Locate the cell with the specified text and output its [X, Y] center coordinate. 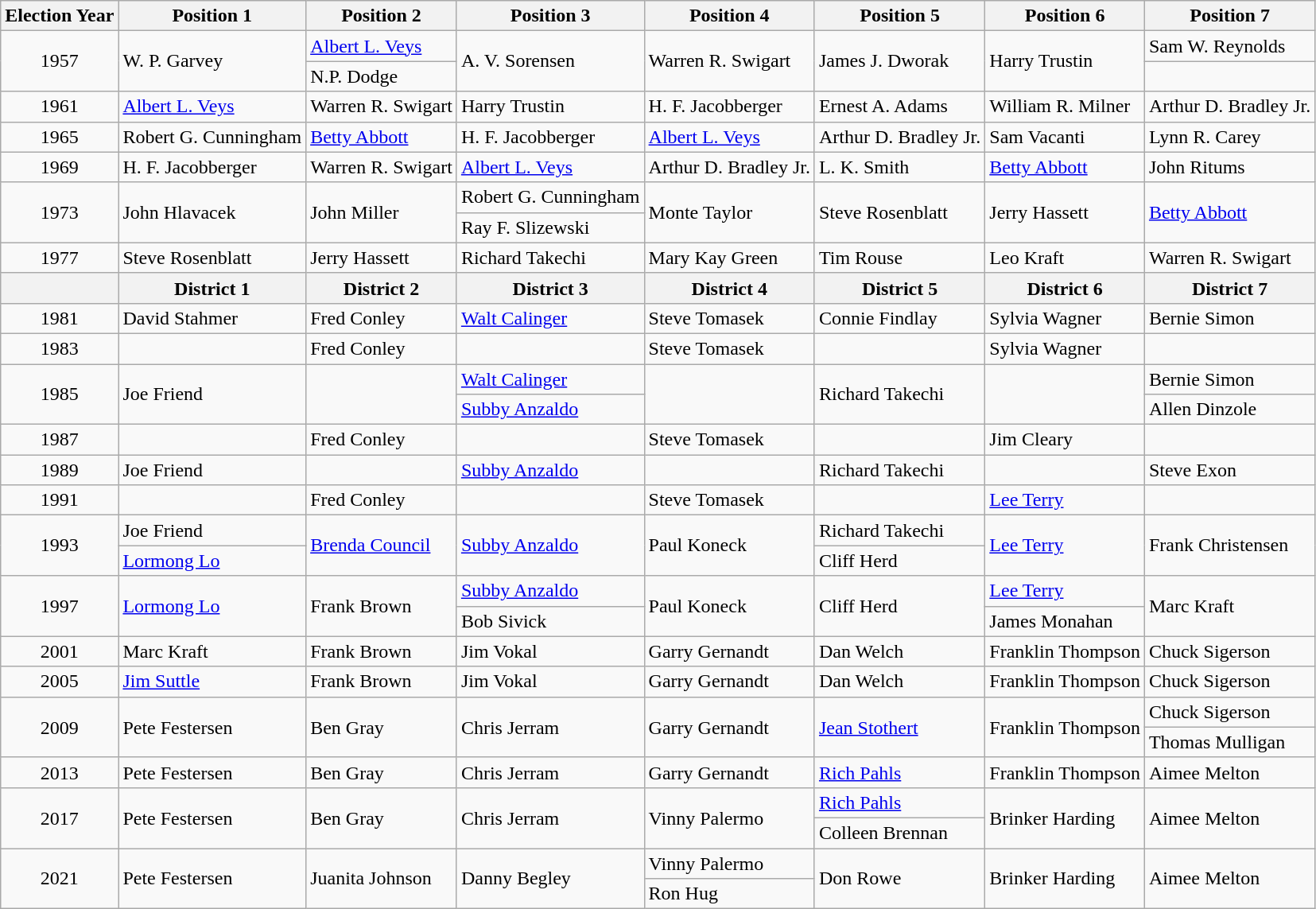
Position 2 [382, 16]
A. V. Sorensen [550, 61]
David Stahmer [212, 318]
Jim Suttle [212, 682]
Position 5 [899, 16]
1969 [60, 167]
Steve Exon [1229, 470]
Position 4 [729, 16]
Jim Cleary [1066, 440]
L. K. Smith [899, 167]
Sam Vacanti [1066, 137]
Colleen Brennan [899, 833]
2021 [60, 878]
1961 [60, 107]
Leo Kraft [1066, 258]
Mary Kay Green [729, 258]
1977 [60, 258]
Connie Findlay [899, 318]
Sam W. Reynolds [1229, 46]
Ray F. Slizewski [550, 227]
Position 1 [212, 16]
1997 [60, 606]
Ernest A. Adams [899, 107]
1993 [60, 546]
District 3 [550, 288]
Lynn R. Carey [1229, 137]
Ron Hug [729, 894]
1991 [60, 500]
1973 [60, 212]
District 2 [382, 288]
Frank Christensen [1229, 546]
Monte Taylor [729, 212]
James Monahan [1066, 621]
William R. Milner [1066, 107]
1985 [60, 394]
James J. Dworak [899, 61]
District 7 [1229, 288]
Position 3 [550, 16]
John Hlavacek [212, 212]
1989 [60, 470]
1983 [60, 348]
Election Year [60, 16]
District 1 [212, 288]
1987 [60, 440]
Jean Stothert [899, 727]
District 5 [899, 288]
District 4 [729, 288]
2017 [60, 818]
Bob Sivick [550, 621]
N.P. Dodge [382, 76]
District 6 [1066, 288]
2013 [60, 772]
Brenda Council [382, 546]
Don Rowe [899, 878]
Allen Dinzole [1229, 410]
1965 [60, 137]
2001 [60, 651]
John Miller [382, 212]
Juanita Johnson [382, 878]
1957 [60, 61]
Tim Rouse [899, 258]
Position 6 [1066, 16]
W. P. Garvey [212, 61]
John Ritums [1229, 167]
1981 [60, 318]
Danny Begley [550, 878]
2005 [60, 682]
2009 [60, 727]
Position 7 [1229, 16]
Thomas Mulligan [1229, 742]
